Find where the given text appears and provide that cell's center as (X, Y) coordinate. 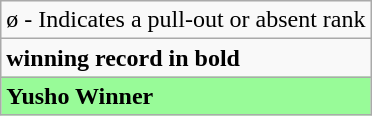
winning record in bold (186, 58)
Yusho Winner (186, 96)
ø - Indicates a pull-out or absent rank (186, 20)
